Output the (x, y) coordinate of the center of the cell containing the given text.  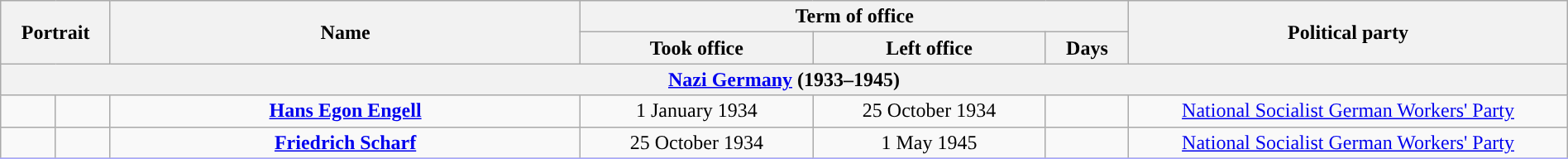
Portrait (56, 32)
Friedrich Scharf (345, 142)
Hans Egon Engell (345, 111)
Took office (696, 48)
Term of office (855, 17)
Political party (1348, 32)
Nazi Germany (1933–1945) (784, 79)
1 May 1945 (930, 142)
Name (345, 32)
1 January 1934 (696, 111)
Left office (930, 48)
Days (1087, 48)
